Scan for the cell matching the given text and deliver its (x, y) coordinate at center. 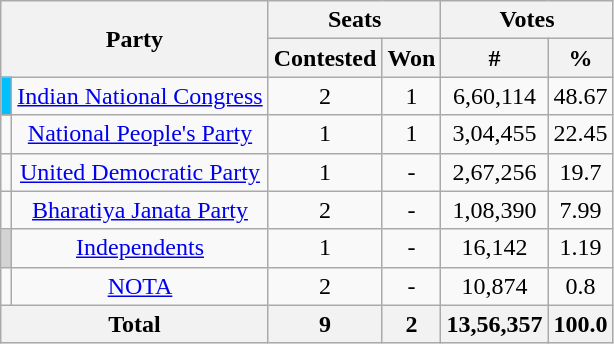
Independents (140, 248)
100.0 (580, 324)
22.45 (580, 134)
Total (134, 324)
# (494, 58)
16,142 (494, 248)
National People's Party (140, 134)
3,04,455 (494, 134)
Bharatiya Janata Party (140, 210)
United Democratic Party (140, 172)
1,08,390 (494, 210)
Seats (354, 20)
19.7 (580, 172)
10,874 (494, 286)
Party (134, 39)
13,56,357 (494, 324)
Votes (527, 20)
7.99 (580, 210)
Won (412, 58)
2,67,256 (494, 172)
Contested (325, 58)
9 (325, 324)
% (580, 58)
0.8 (580, 286)
Indian National Congress (140, 96)
48.67 (580, 96)
6,60,114 (494, 96)
1.19 (580, 248)
NOTA (140, 286)
